Locate the cell with the specified text and output its (X, Y) center coordinate. 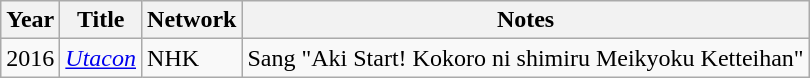
Sang "Aki Start! Kokoro ni shimiru Meikyoku Ketteihan" (526, 58)
Utacon (101, 58)
NHK (192, 58)
Notes (526, 20)
Title (101, 20)
2016 (30, 58)
Network (192, 20)
Year (30, 20)
